Identify which cell holds the provided text, then report its (x, y) central coordinate. 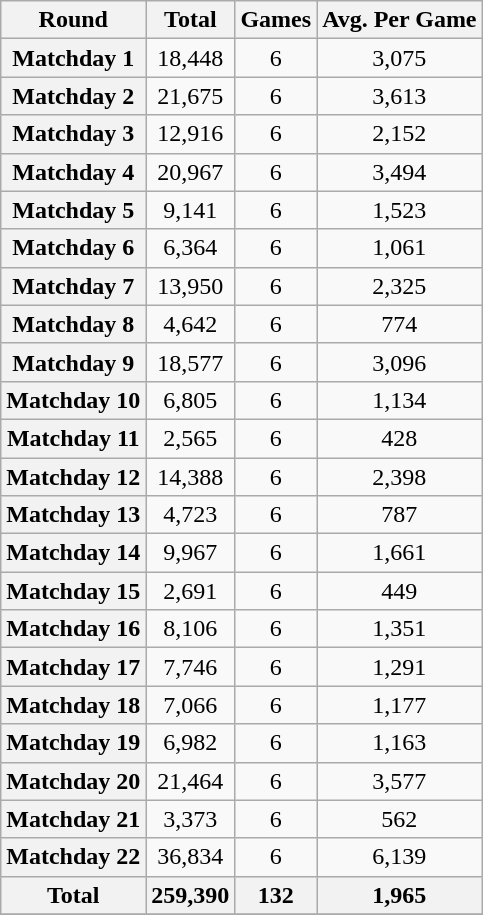
428 (400, 438)
Matchday 11 (74, 438)
Matchday 5 (74, 210)
2,152 (400, 134)
3,494 (400, 172)
Matchday 4 (74, 172)
2,398 (400, 477)
1,291 (400, 667)
9,141 (190, 210)
Games (276, 20)
4,642 (190, 324)
3,577 (400, 781)
1,177 (400, 705)
14,388 (190, 477)
20,967 (190, 172)
6,139 (400, 857)
4,723 (190, 515)
2,691 (190, 591)
Avg. Per Game (400, 20)
18,577 (190, 362)
132 (276, 895)
Matchday 1 (74, 58)
1,163 (400, 743)
13,950 (190, 286)
Matchday 12 (74, 477)
6,805 (190, 400)
Matchday 7 (74, 286)
6,982 (190, 743)
Matchday 17 (74, 667)
12,916 (190, 134)
Matchday 14 (74, 553)
Round (74, 20)
Matchday 20 (74, 781)
Matchday 2 (74, 96)
Matchday 10 (74, 400)
21,464 (190, 781)
1,965 (400, 895)
7,066 (190, 705)
562 (400, 819)
7,746 (190, 667)
Matchday 3 (74, 134)
Matchday 16 (74, 629)
1,661 (400, 553)
Matchday 21 (74, 819)
Matchday 9 (74, 362)
3,075 (400, 58)
2,565 (190, 438)
Matchday 15 (74, 591)
259,390 (190, 895)
2,325 (400, 286)
8,106 (190, 629)
Matchday 13 (74, 515)
18,448 (190, 58)
1,523 (400, 210)
Matchday 19 (74, 743)
Matchday 22 (74, 857)
1,061 (400, 248)
36,834 (190, 857)
449 (400, 591)
787 (400, 515)
3,373 (190, 819)
1,134 (400, 400)
Matchday 18 (74, 705)
3,613 (400, 96)
21,675 (190, 96)
774 (400, 324)
9,967 (190, 553)
Matchday 6 (74, 248)
6,364 (190, 248)
Matchday 8 (74, 324)
3,096 (400, 362)
1,351 (400, 629)
